From the cell containing the given text, extract its center point as (X, Y) coordinate. 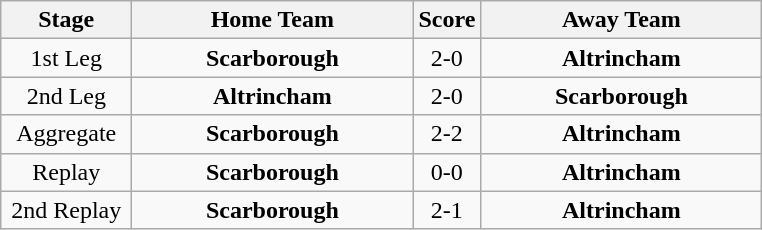
2nd Replay (66, 210)
2nd Leg (66, 96)
Home Team (272, 20)
Aggregate (66, 134)
1st Leg (66, 58)
Score (447, 20)
Stage (66, 20)
Away Team (622, 20)
2-2 (447, 134)
Replay (66, 172)
0-0 (447, 172)
2-1 (447, 210)
